From the cell containing the given text, extract its center point as (x, y) coordinate. 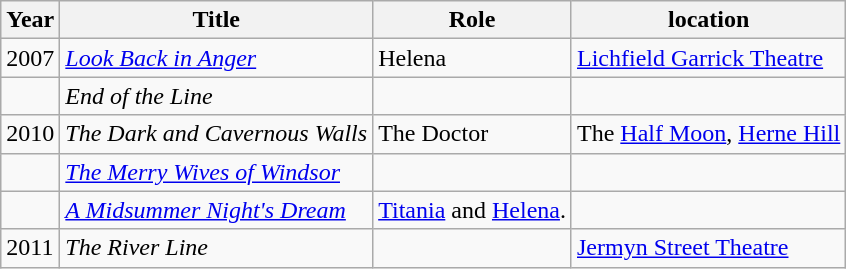
The Dark and Cavernous Walls (216, 134)
Helena (472, 58)
2007 (30, 58)
The Doctor (472, 134)
The Half Moon, Herne Hill (708, 134)
End of the Line (216, 96)
Titania and Helena. (472, 210)
Role (472, 20)
The River Line (216, 248)
A Midsummer Night's Dream (216, 210)
Jermyn Street Theatre (708, 248)
Title (216, 20)
Look Back in Anger (216, 58)
2011 (30, 248)
location (708, 20)
2010 (30, 134)
Lichfield Garrick Theatre (708, 58)
The Merry Wives of Windsor (216, 172)
Year (30, 20)
